Extract the [x, y] coordinate from the center of the cell holding the provided text.  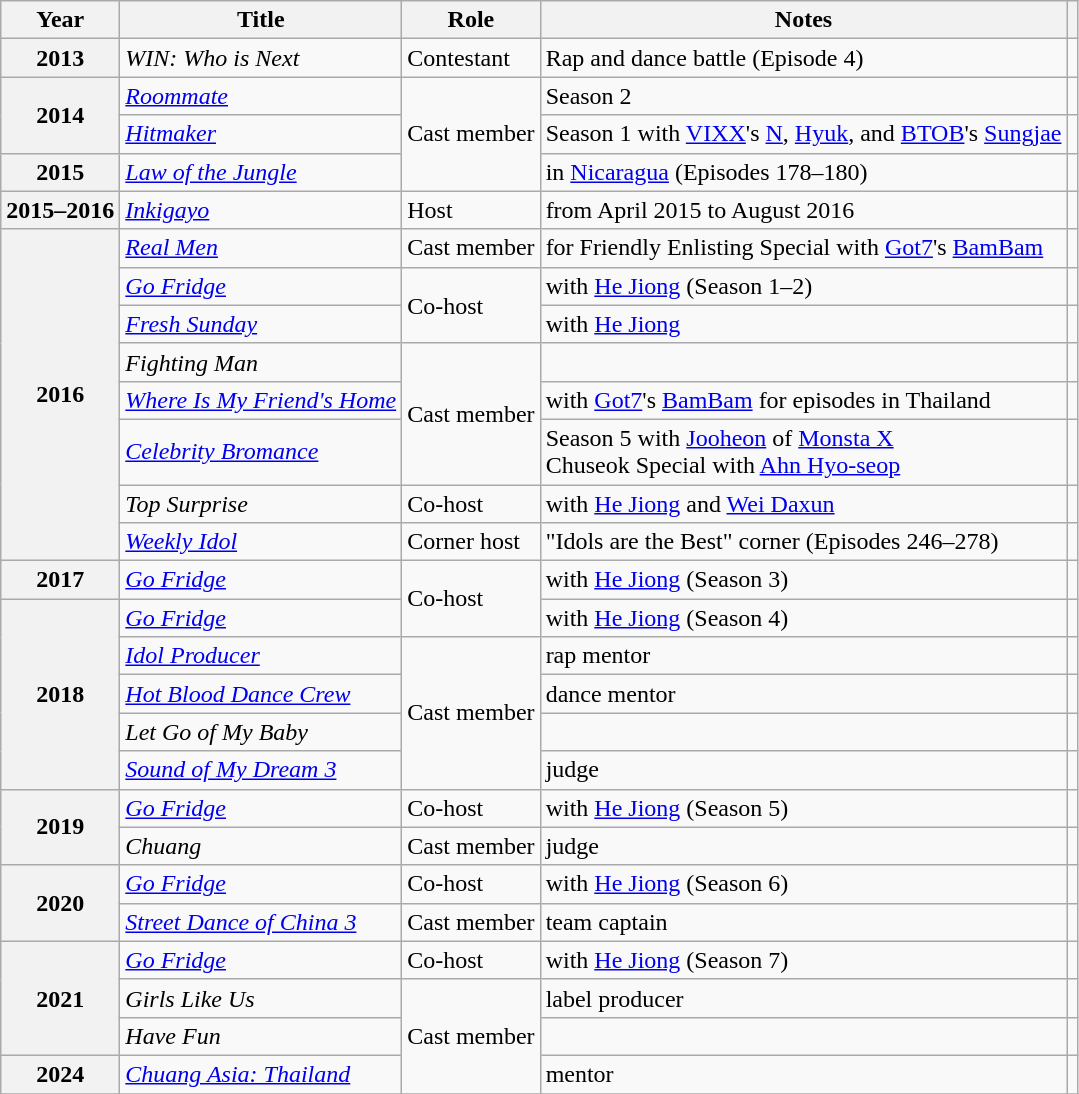
2017 [60, 580]
Street Dance of China 3 [261, 922]
Fresh Sunday [261, 324]
Hitmaker [261, 134]
rap mentor [804, 656]
Hot Blood Dance Crew [261, 694]
Season 1 with VIXX's N, Hyuk, and BTOB's Sungjae [804, 134]
with He Jiong [804, 324]
2013 [60, 58]
Real Men [261, 248]
2019 [60, 827]
Top Surprise [261, 503]
Season 2 [804, 96]
2018 [60, 694]
2024 [60, 1074]
Chuang Asia: Thailand [261, 1074]
label producer [804, 998]
Host [471, 210]
dance mentor [804, 694]
Idol Producer [261, 656]
from April 2015 to August 2016 [804, 210]
Year [60, 20]
team captain [804, 922]
2014 [60, 115]
Chuang [261, 846]
2015–2016 [60, 210]
Fighting Man [261, 362]
Weekly Idol [261, 542]
Where Is My Friend's Home [261, 400]
Inkigayo [261, 210]
2016 [60, 395]
with He Jiong (Season 5) [804, 808]
"Idols are the Best" corner (Episodes 246–278) [804, 542]
WIN: Who is Next [261, 58]
Sound of My Dream 3 [261, 770]
Role [471, 20]
with He Jiong (Season 4) [804, 618]
Rap and dance battle (Episode 4) [804, 58]
Contestant [471, 58]
Have Fun [261, 1036]
2015 [60, 172]
mentor [804, 1074]
with He Jiong (Season 6) [804, 884]
in Nicaragua (Episodes 178–180) [804, 172]
for Friendly Enlisting Special with Got7's BamBam [804, 248]
Notes [804, 20]
Roommate [261, 96]
Season 5 with Jooheon of Monsta XChuseok Special with Ahn Hyo-seop [804, 452]
Law of the Jungle [261, 172]
with He Jiong and Wei Daxun [804, 503]
with He Jiong (Season 3) [804, 580]
with He Jiong (Season 1–2) [804, 286]
Celebrity Bromance [261, 452]
2021 [60, 998]
2020 [60, 903]
with He Jiong (Season 7) [804, 960]
Corner host [471, 542]
Girls Like Us [261, 998]
Title [261, 20]
Let Go of My Baby [261, 732]
with Got7's BamBam for episodes in Thailand [804, 400]
